Output the [x, y] coordinate of the center of the cell containing the given text.  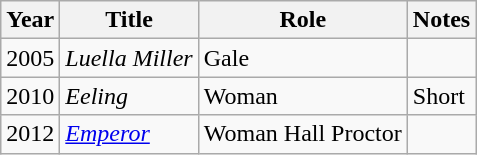
2010 [30, 96]
Eeling [129, 96]
2005 [30, 58]
Gale [302, 58]
Woman [302, 96]
2012 [30, 134]
Title [129, 20]
Role [302, 20]
Emperor [129, 134]
Short [441, 96]
Year [30, 20]
Luella Miller [129, 58]
Notes [441, 20]
Woman Hall Proctor [302, 134]
